Identify which cell holds the provided text, then report its (X, Y) central coordinate. 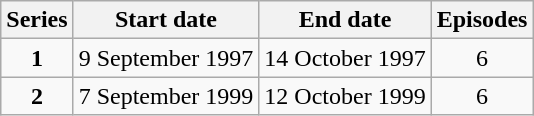
Episodes (482, 20)
14 October 1997 (345, 58)
2 (37, 96)
Start date (166, 20)
7 September 1999 (166, 96)
End date (345, 20)
12 October 1999 (345, 96)
1 (37, 58)
Series (37, 20)
9 September 1997 (166, 58)
